Extract the (x, y) coordinate from the center of the cell holding the provided text.  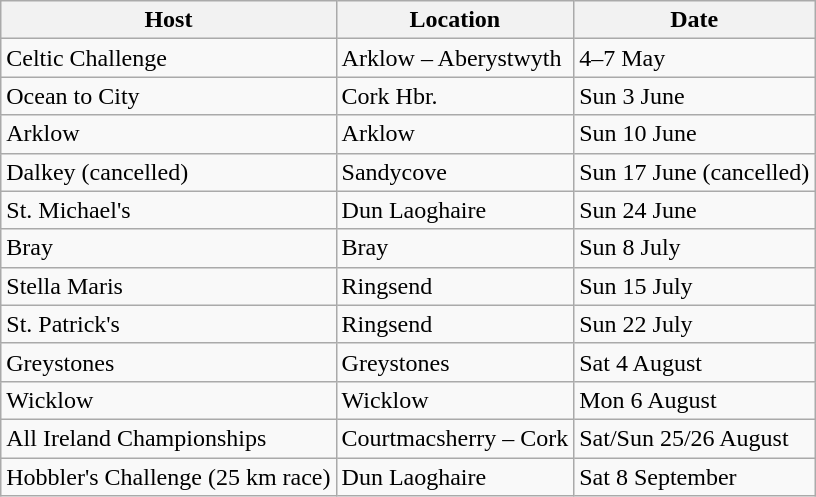
Sun 24 June (694, 210)
Arklow – Aberystwyth (455, 58)
Host (168, 20)
Date (694, 20)
Location (455, 20)
Celtic Challenge (168, 58)
Sat 8 September (694, 477)
Courtmacsherry – Cork (455, 438)
Sun 17 June (cancelled) (694, 172)
4–7 May (694, 58)
All Ireland Championships (168, 438)
Hobbler's Challenge (25 km race) (168, 477)
Sun 10 June (694, 134)
Cork Hbr. (455, 96)
Mon 6 August (694, 400)
Dalkey (cancelled) (168, 172)
Sun 22 July (694, 324)
St. Michael's (168, 210)
Ocean to City (168, 96)
Sat/Sun 25/26 August (694, 438)
Stella Maris (168, 286)
St. Patrick's (168, 324)
Sun 3 June (694, 96)
Sun 15 July (694, 286)
Sandycove (455, 172)
Sun 8 July (694, 248)
Sat 4 August (694, 362)
